Output the (x, y) coordinate of the center of the cell containing the given text.  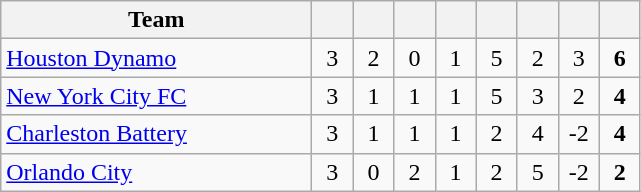
Team (156, 20)
Orlando City (156, 172)
6 (620, 58)
New York City FC (156, 96)
Charleston Battery (156, 134)
Houston Dynamo (156, 58)
